Detect which cell encompasses the target text, then output its [x, y] center coordinate. 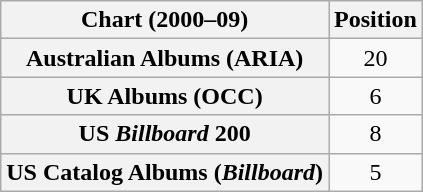
Australian Albums (ARIA) [165, 58]
5 [376, 172]
8 [376, 134]
6 [376, 96]
Position [376, 20]
UK Albums (OCC) [165, 96]
Chart (2000–09) [165, 20]
20 [376, 58]
US Billboard 200 [165, 134]
US Catalog Albums (Billboard) [165, 172]
